Scan for the cell matching the given text and deliver its [X, Y] coordinate at center. 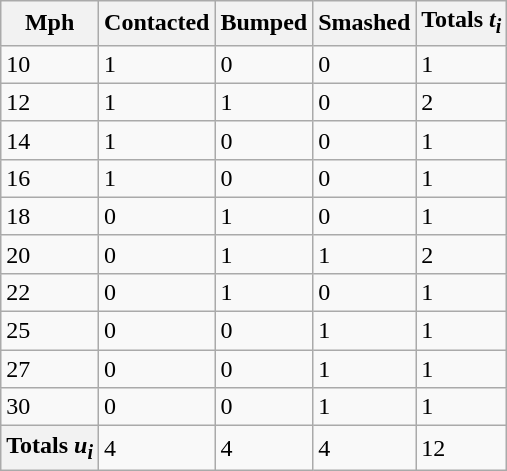
16 [50, 178]
10 [50, 64]
Totals ui [50, 448]
20 [50, 254]
27 [50, 369]
14 [50, 140]
25 [50, 331]
18 [50, 216]
30 [50, 407]
Mph [50, 23]
Contacted [157, 23]
Smashed [364, 23]
Bumped [264, 23]
22 [50, 292]
Totals ti [462, 23]
